Detect which cell encompasses the target text, then output its (X, Y) center coordinate. 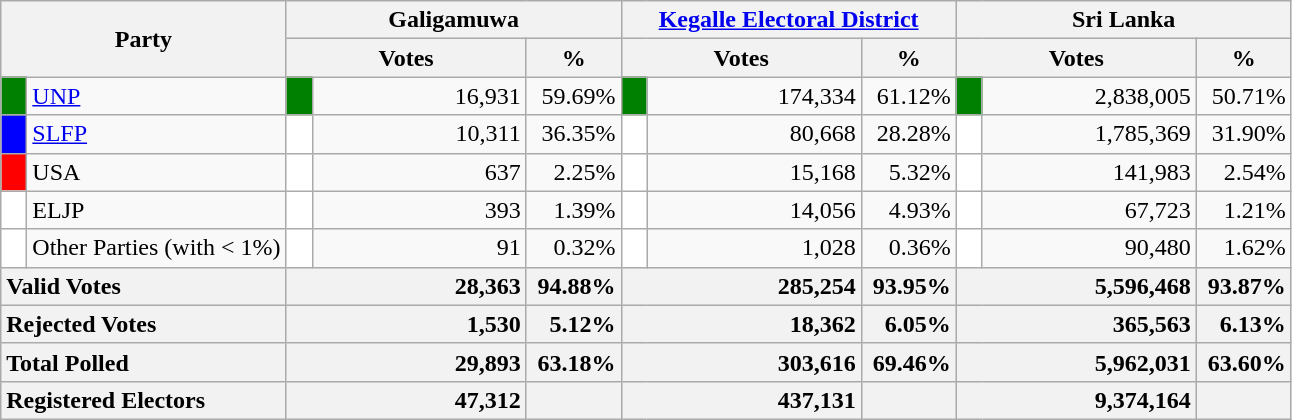
174,334 (754, 96)
2.25% (574, 172)
1,028 (754, 248)
93.87% (1244, 286)
393 (419, 210)
USA (156, 172)
16,931 (419, 96)
Registered Electors (144, 400)
63.18% (574, 362)
14,056 (754, 210)
31.90% (1244, 134)
5,596,468 (1076, 286)
94.88% (574, 286)
Party (144, 39)
0.32% (574, 248)
UNP (156, 96)
15,168 (754, 172)
5.12% (574, 324)
0.36% (908, 248)
285,254 (741, 286)
Other Parties (with < 1%) (156, 248)
2.54% (1244, 172)
90,480 (1089, 248)
5,962,031 (1076, 362)
47,312 (406, 400)
141,983 (1089, 172)
28.28% (908, 134)
50.71% (1244, 96)
67,723 (1089, 210)
Galigamuwa (454, 20)
Total Polled (144, 362)
303,616 (741, 362)
59.69% (574, 96)
1,785,369 (1089, 134)
69.46% (908, 362)
4.93% (908, 210)
10,311 (419, 134)
1.39% (574, 210)
36.35% (574, 134)
437,131 (741, 400)
1,530 (406, 324)
80,668 (754, 134)
61.12% (908, 96)
2,838,005 (1089, 96)
28,363 (406, 286)
91 (419, 248)
Rejected Votes (144, 324)
5.32% (908, 172)
93.95% (908, 286)
Valid Votes (144, 286)
1.21% (1244, 210)
63.60% (1244, 362)
18,362 (741, 324)
ELJP (156, 210)
365,563 (1076, 324)
637 (419, 172)
SLFP (156, 134)
1.62% (1244, 248)
9,374,164 (1076, 400)
29,893 (406, 362)
6.13% (1244, 324)
Sri Lanka (1124, 20)
6.05% (908, 324)
Kegalle Electoral District (788, 20)
